Identify which cell holds the provided text, then report its (X, Y) central coordinate. 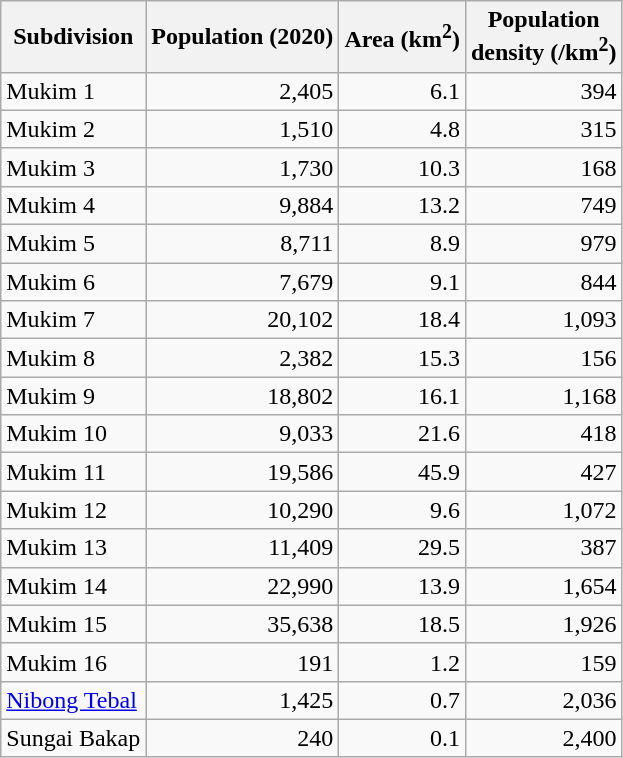
394 (543, 91)
2,400 (543, 738)
Mukim 14 (74, 586)
Mukim 12 (74, 510)
Mukim 7 (74, 320)
191 (242, 662)
2,036 (543, 700)
Mukim 11 (74, 472)
418 (543, 434)
0.7 (402, 700)
168 (543, 167)
1,168 (543, 396)
45.9 (402, 472)
22,990 (242, 586)
Mukim 15 (74, 624)
240 (242, 738)
18,802 (242, 396)
0.1 (402, 738)
387 (543, 548)
315 (543, 129)
1,926 (543, 624)
1,510 (242, 129)
10.3 (402, 167)
7,679 (242, 282)
1,093 (543, 320)
Sungai Bakap (74, 738)
Mukim 2 (74, 129)
156 (543, 358)
Mukim 16 (74, 662)
9.1 (402, 282)
Nibong Tebal (74, 700)
Mukim 10 (74, 434)
13.2 (402, 205)
9,033 (242, 434)
2,405 (242, 91)
844 (543, 282)
16.1 (402, 396)
979 (543, 244)
1.2 (402, 662)
15.3 (402, 358)
8.9 (402, 244)
1,654 (543, 586)
159 (543, 662)
2,382 (242, 358)
21.6 (402, 434)
10,290 (242, 510)
Populationdensity (/km2) (543, 37)
9.6 (402, 510)
13.9 (402, 586)
Subdivision (74, 37)
749 (543, 205)
Population (2020) (242, 37)
9,884 (242, 205)
Mukim 4 (74, 205)
20,102 (242, 320)
Mukim 9 (74, 396)
4.8 (402, 129)
Mukim 8 (74, 358)
1,072 (543, 510)
Mukim 5 (74, 244)
Mukim 6 (74, 282)
29.5 (402, 548)
Area (km2) (402, 37)
11,409 (242, 548)
1,730 (242, 167)
19,586 (242, 472)
Mukim 3 (74, 167)
Mukim 13 (74, 548)
427 (543, 472)
1,425 (242, 700)
6.1 (402, 91)
35,638 (242, 624)
Mukim 1 (74, 91)
18.4 (402, 320)
18.5 (402, 624)
8,711 (242, 244)
